Detect which cell encompasses the target text, then output its (X, Y) center coordinate. 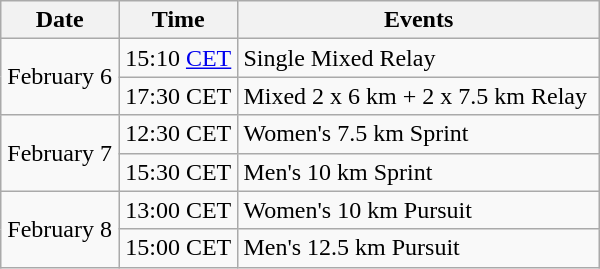
Mixed 2 x 6 km + 2 x 7.5 km Relay (418, 96)
Men's 12.5 km Pursuit (418, 248)
12:30 CET (178, 134)
Men's 10 km Sprint (418, 172)
17:30 CET (178, 96)
Time (178, 20)
Date (60, 20)
13:00 CET (178, 210)
Women's 7.5 km Sprint (418, 134)
Single Mixed Relay (418, 58)
15:10 CET (178, 58)
Women's 10 km Pursuit (418, 210)
15:30 CET (178, 172)
February 8 (60, 229)
February 6 (60, 77)
Events (418, 20)
15:00 CET (178, 248)
February 7 (60, 153)
